Output the [x, y] coordinate of the center of the cell containing the given text.  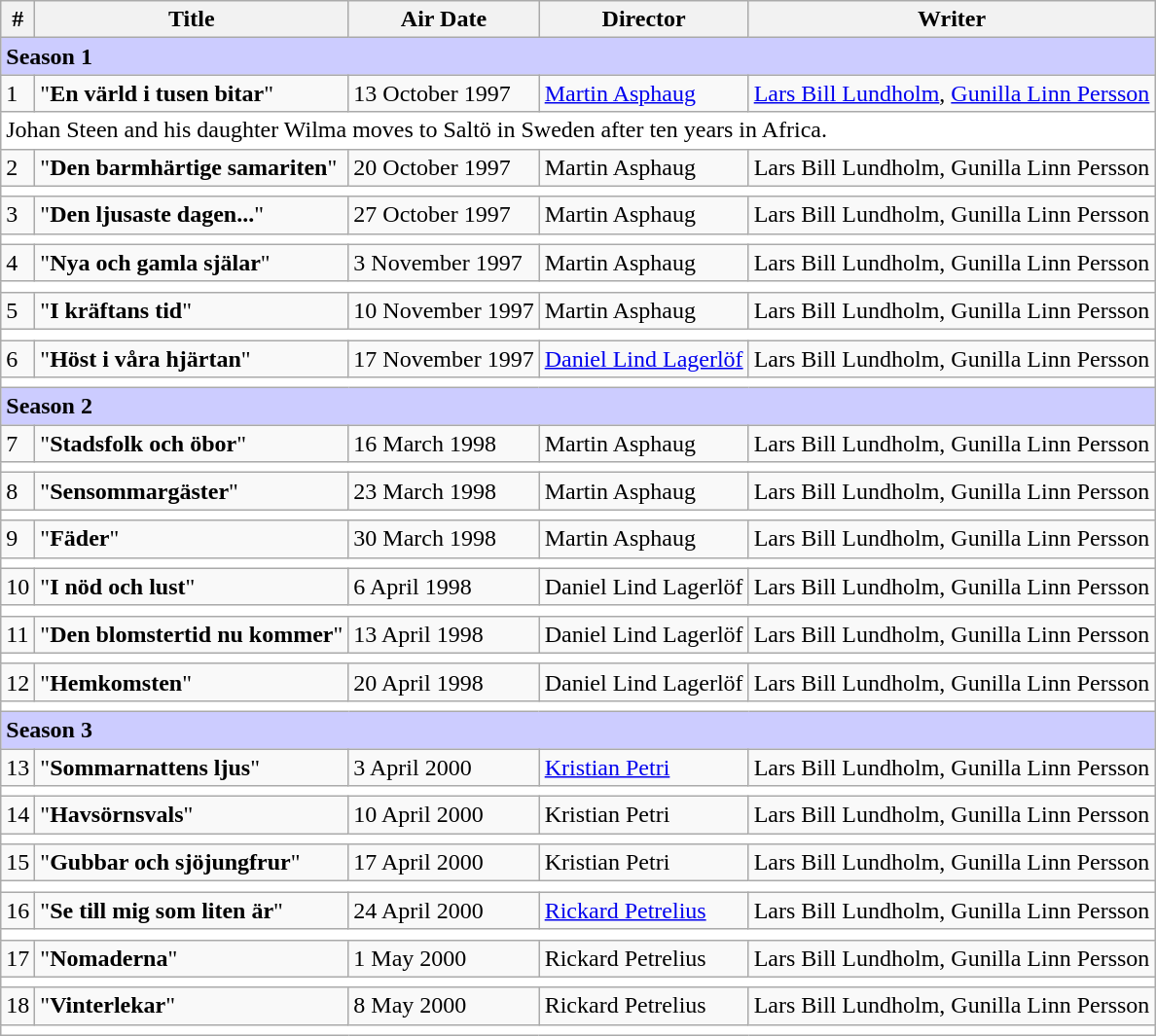
9 [18, 539]
20 April 1998 [444, 682]
6 April 1998 [444, 587]
"I kräftans tid" [192, 310]
Title [192, 19]
"En värld i tusen bitar" [192, 93]
3 April 2000 [444, 768]
Johan Steen and his daughter Wilma moves to Saltö in Sweden after ten years in Africa. [578, 130]
"Sensommargäster" [192, 491]
"Den ljusaste dagen..." [192, 215]
30 March 1998 [444, 539]
"I nöd och lust" [192, 587]
27 October 1997 [444, 215]
11 [18, 634]
8 [18, 491]
13 April 1998 [444, 634]
10 [18, 587]
13 October 1997 [444, 93]
"Vinterlekar" [192, 1006]
"Nomaderna" [192, 958]
17 [18, 958]
14 [18, 815]
16 March 1998 [444, 444]
Season 3 [578, 730]
Writer [952, 19]
"Den blomstertid nu kommer" [192, 634]
13 [18, 768]
4 [18, 263]
Air Date [444, 19]
10 April 2000 [444, 815]
"Se till mig som liten är" [192, 911]
Season 2 [578, 407]
7 [18, 444]
"Havsörnsvals" [192, 815]
3 November 1997 [444, 263]
"Sommarnattens ljus" [192, 768]
23 March 1998 [444, 491]
6 [18, 359]
10 November 1997 [444, 310]
17 April 2000 [444, 863]
Director [644, 19]
1 May 2000 [444, 958]
1 [18, 93]
17 November 1997 [444, 359]
3 [18, 215]
"Stadsfolk och öbor" [192, 444]
5 [18, 310]
"Den barmhärtige samariten" [192, 167]
12 [18, 682]
"Gubbar och sjöjungfrur" [192, 863]
20 October 1997 [444, 167]
24 April 2000 [444, 911]
"Fäder" [192, 539]
18 [18, 1006]
"Nya och gamla själar" [192, 263]
"Höst i våra hjärtan" [192, 359]
Season 1 [578, 56]
16 [18, 911]
8 May 2000 [444, 1006]
"Hemkomsten" [192, 682]
15 [18, 863]
2 [18, 167]
# [18, 19]
